Capture the cell that displays the provided text and extract its [x, y] central coordinate. 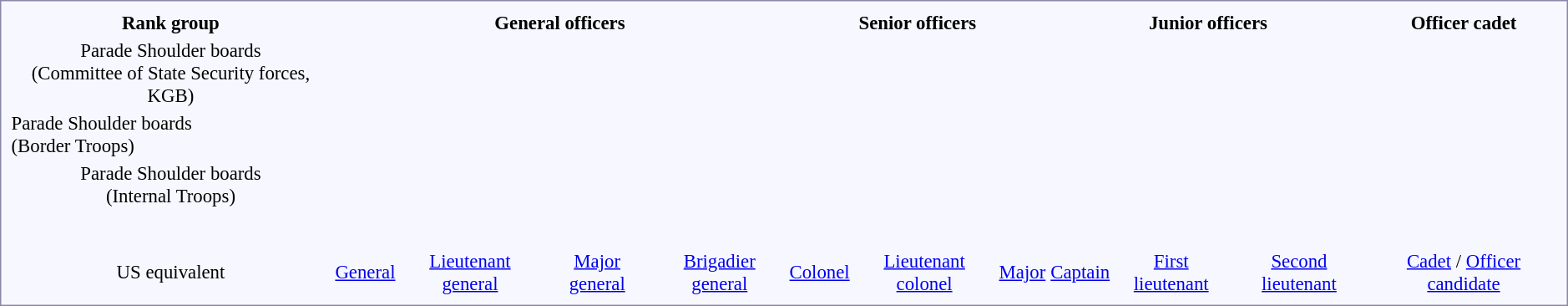
General [366, 273]
Parade Shoulder boards(Border Troops) [170, 134]
Parade Shoulder boards(Internal Troops) [170, 184]
Officer cadet [1464, 23]
Colonel [820, 273]
Parade Shoulder boards(Committee of State Security forces, KGB) [170, 73]
Major general [598, 273]
Captain [1080, 273]
Lieutenant general [470, 273]
Rank group [170, 23]
US equivalent [170, 273]
Lieutenant colonel [924, 273]
Cadet / Officer candidate [1464, 273]
Major [1022, 273]
General officers [559, 23]
Junior officers [1208, 23]
Brigadier general [720, 273]
Second lieutenant [1299, 273]
First lieutenant [1171, 273]
Senior officers [918, 23]
